Find where the given text appears and provide that cell's center as [x, y] coordinate. 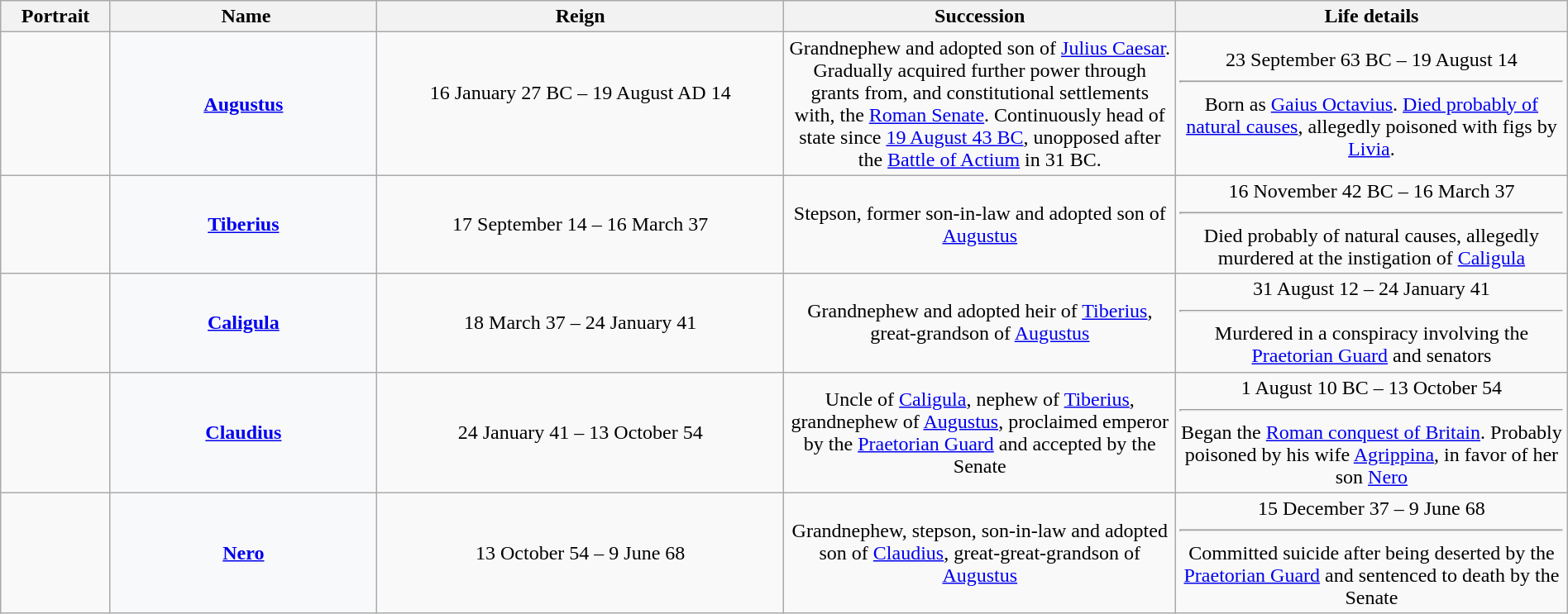
Name [243, 17]
Caligula [243, 322]
Grandnephew, stepson, son-in-law and adopted son of Claudius, great-great-grandson of Augustus [980, 553]
16 January 27 BC – 19 August AD 14 [581, 104]
24 January 41 – 13 October 54 [581, 432]
1 August 10 BC – 13 October 54Began the Roman conquest of Britain. Probably poisoned by his wife Agrippina, in favor of her son Nero [1372, 432]
Life details [1372, 17]
Reign [581, 17]
Stepson, former son-in-law and adopted son of Augustus [980, 225]
Portrait [56, 17]
18 March 37 – 24 January 41 [581, 322]
13 October 54 – 9 June 68 [581, 553]
15 December 37 – 9 June 68Committed suicide after being deserted by the Praetorian Guard and sentenced to death by the Senate [1372, 553]
23 September 63 BC – 19 August 14Born as Gaius Octavius. Died probably of natural causes, allegedly poisoned with figs by Livia. [1372, 104]
31 August 12 – 24 January 41Murdered in a conspiracy involving the Praetorian Guard and senators [1372, 322]
Grandnephew and adopted heir of Tiberius, great-grandson of Augustus [980, 322]
Tiberius [243, 225]
Nero [243, 553]
16 November 42 BC – 16 March 37Died probably of natural causes, allegedly murdered at the instigation of Caligula [1372, 225]
Augustus [243, 104]
Claudius [243, 432]
17 September 14 – 16 March 37 [581, 225]
Succession [980, 17]
Uncle of Caligula, nephew of Tiberius, grandnephew of Augustus, proclaimed emperor by the Praetorian Guard and accepted by the Senate [980, 432]
